Output the [x, y] coordinate of the center of the cell containing the given text.  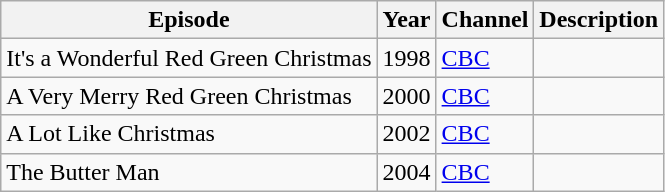
2000 [406, 96]
Year [406, 20]
2002 [406, 134]
Episode [189, 20]
2004 [406, 172]
A Very Merry Red Green Christmas [189, 96]
Description [599, 20]
The Butter Man [189, 172]
It's a Wonderful Red Green Christmas [189, 58]
A Lot Like Christmas [189, 134]
Channel [485, 20]
1998 [406, 58]
